Locate the cell with the specified text and output its [X, Y] center coordinate. 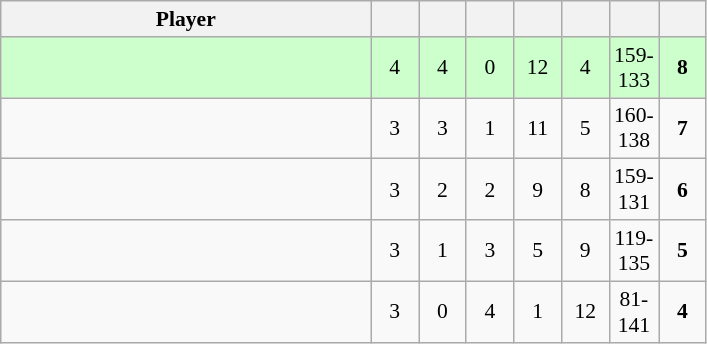
7 [683, 128]
81-141 [634, 312]
Player [186, 19]
159-133 [634, 68]
11 [538, 128]
119-135 [634, 250]
160-138 [634, 128]
6 [683, 190]
159-131 [634, 190]
